Output the (x, y) coordinate of the center of the cell containing the given text.  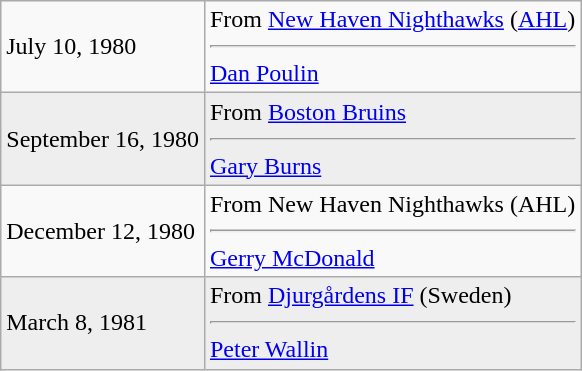
July 10, 1980 (103, 47)
From Boston BruinsGary Burns (392, 139)
December 12, 1980 (103, 231)
From Djurgårdens IF (Sweden)Peter Wallin (392, 323)
From New Haven Nighthawks (AHL)Gerry McDonald (392, 231)
From New Haven Nighthawks (AHL)Dan Poulin (392, 47)
September 16, 1980 (103, 139)
March 8, 1981 (103, 323)
